Return the (x, y) coordinate for the center point of the cell that contains the specified text.  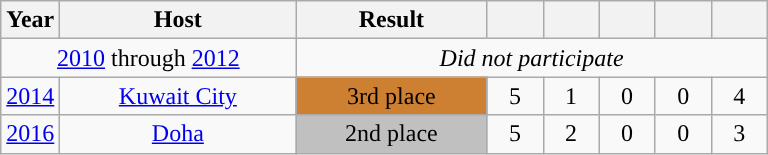
3rd place (392, 96)
Year (30, 20)
2016 (30, 134)
Did not participate (532, 58)
Kuwait City (178, 96)
Doha (178, 134)
3 (739, 134)
Host (178, 20)
4 (739, 96)
2014 (30, 96)
Result (392, 20)
2 (571, 134)
2nd place (392, 134)
2010 through 2012 (148, 58)
1 (571, 96)
